From the cell containing the given text, extract its center point as [x, y] coordinate. 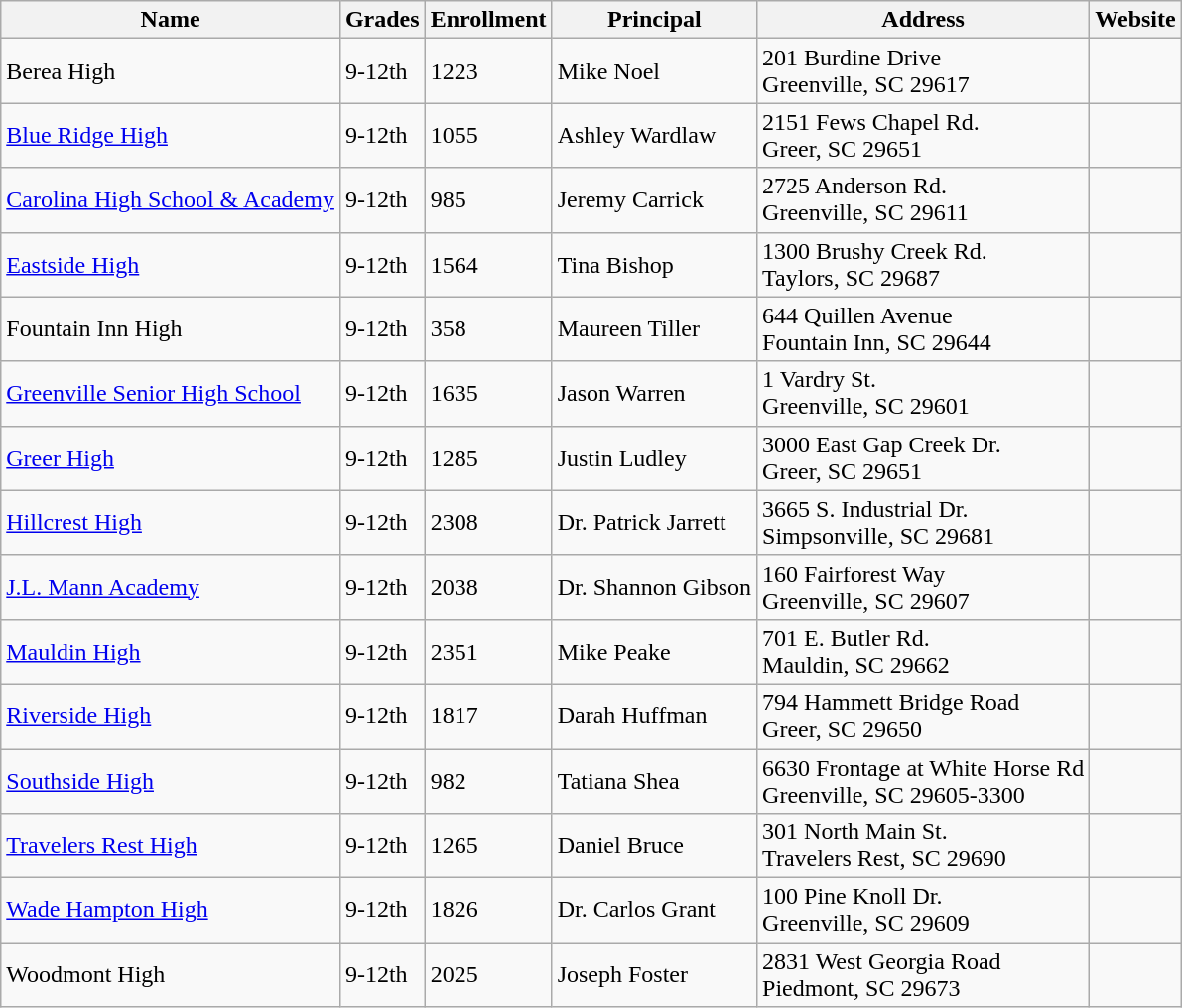
2038 [488, 587]
1223 [488, 71]
201 Burdine DriveGreenville, SC 29617 [923, 71]
Travelers Rest High [171, 845]
982 [488, 780]
Principal [654, 20]
1285 [488, 458]
6630 Frontage at White Horse RdGreenville, SC 29605-3300 [923, 780]
Mauldin High [171, 651]
Wade Hampton High [171, 911]
160 Fairforest WayGreenville, SC 29607 [923, 587]
Greer High [171, 458]
Daniel Bruce [654, 845]
Name [171, 20]
Dr. Shannon Gibson [654, 587]
Riverside High [171, 716]
1817 [488, 716]
794 Hammett Bridge RoadGreer, SC 29650 [923, 716]
Joseph Foster [654, 974]
Southside High [171, 780]
Woodmont High [171, 974]
Grades [382, 20]
701 E. Butler Rd.Mauldin, SC 29662 [923, 651]
1265 [488, 845]
Tatiana Shea [654, 780]
2025 [488, 974]
1300 Brushy Creek Rd.Taylors, SC 29687 [923, 264]
Hillcrest High [171, 522]
Address [923, 20]
1826 [488, 911]
Darah Huffman [654, 716]
Blue Ridge High [171, 135]
Dr. Patrick Jarrett [654, 522]
100 Pine Knoll Dr.Greenville, SC 29609 [923, 911]
3000 East Gap Creek Dr.Greer, SC 29651 [923, 458]
2151 Fews Chapel Rd.Greer, SC 29651 [923, 135]
Mike Noel [654, 71]
Justin Ludley [654, 458]
1635 [488, 393]
644 Quillen AvenueFountain Inn, SC 29644 [923, 329]
Jeremy Carrick [654, 200]
Ashley Wardlaw [654, 135]
3665 S. Industrial Dr.Simpsonville, SC 29681 [923, 522]
Carolina High School & Academy [171, 200]
Website [1135, 20]
2351 [488, 651]
Jason Warren [654, 393]
Dr. Carlos Grant [654, 911]
Mike Peake [654, 651]
358 [488, 329]
Fountain Inn High [171, 329]
1055 [488, 135]
Eastside High [171, 264]
2308 [488, 522]
Maureen Tiller [654, 329]
301 North Main St.Travelers Rest, SC 29690 [923, 845]
1 Vardry St.Greenville, SC 29601 [923, 393]
Greenville Senior High School [171, 393]
Tina Bishop [654, 264]
985 [488, 200]
2725 Anderson Rd.Greenville, SC 29611 [923, 200]
J.L. Mann Academy [171, 587]
2831 West Georgia RoadPiedmont, SC 29673 [923, 974]
Berea High [171, 71]
Enrollment [488, 20]
1564 [488, 264]
